Locate the cell with the specified text and output its [x, y] center coordinate. 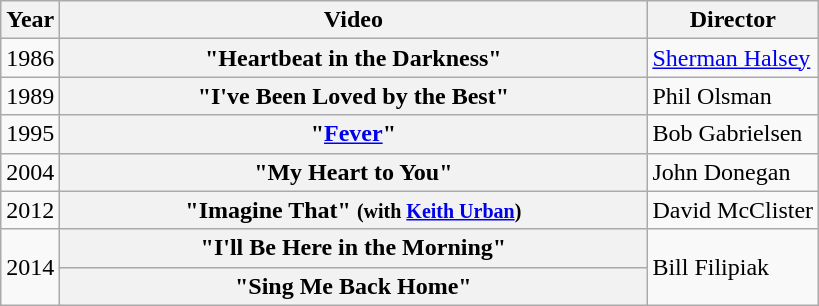
2014 [30, 267]
1995 [30, 134]
Director [733, 20]
1989 [30, 96]
Bill Filipiak [733, 267]
Sherman Halsey [733, 58]
John Donegan [733, 172]
"I'll Be Here in the Morning" [354, 248]
"Fever" [354, 134]
1986 [30, 58]
"Imagine That" (with Keith Urban) [354, 210]
David McClister [733, 210]
"Heartbeat in the Darkness" [354, 58]
Phil Olsman [733, 96]
"My Heart to You" [354, 172]
2012 [30, 210]
2004 [30, 172]
Video [354, 20]
"Sing Me Back Home" [354, 286]
Year [30, 20]
"I've Been Loved by the Best" [354, 96]
Bob Gabrielsen [733, 134]
